Scan for the cell matching the given text and deliver its (X, Y) coordinate at center. 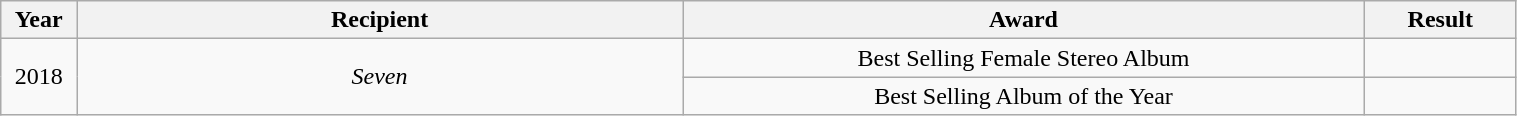
Best Selling Female Stereo Album (1024, 58)
Seven (379, 77)
Award (1024, 20)
Year (39, 20)
Best Selling Album of the Year (1024, 96)
Result (1440, 20)
2018 (39, 77)
Recipient (379, 20)
